Scan for the cell matching the given text and deliver its [X, Y] coordinate at center. 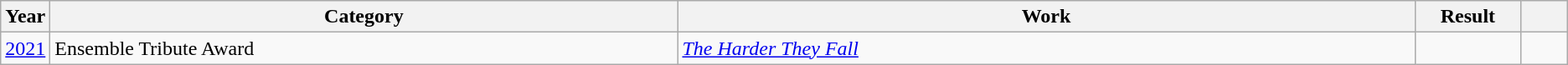
Category [364, 17]
Ensemble Tribute Award [364, 48]
Work [1046, 17]
Result [1467, 17]
2021 [25, 48]
Year [25, 17]
The Harder They Fall [1046, 48]
